From the cell containing the given text, extract its center point as [X, Y] coordinate. 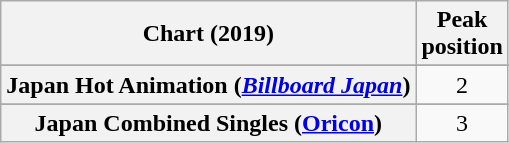
Japan Hot Animation (Billboard Japan) [208, 85]
Japan Combined Singles (Oricon) [208, 123]
Chart (2019) [208, 34]
3 [462, 123]
Peakposition [462, 34]
2 [462, 85]
